Extract the (x, y) coordinate from the center of the cell holding the provided text.  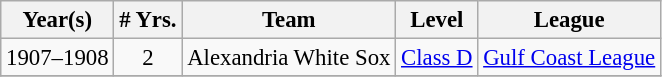
# Yrs. (148, 20)
Alexandria White Sox (289, 58)
League (570, 20)
1907–1908 (58, 58)
Year(s) (58, 20)
Gulf Coast League (570, 58)
Team (289, 20)
Level (437, 20)
2 (148, 58)
Class D (437, 58)
